Detect which cell encompasses the target text, then output its [X, Y] center coordinate. 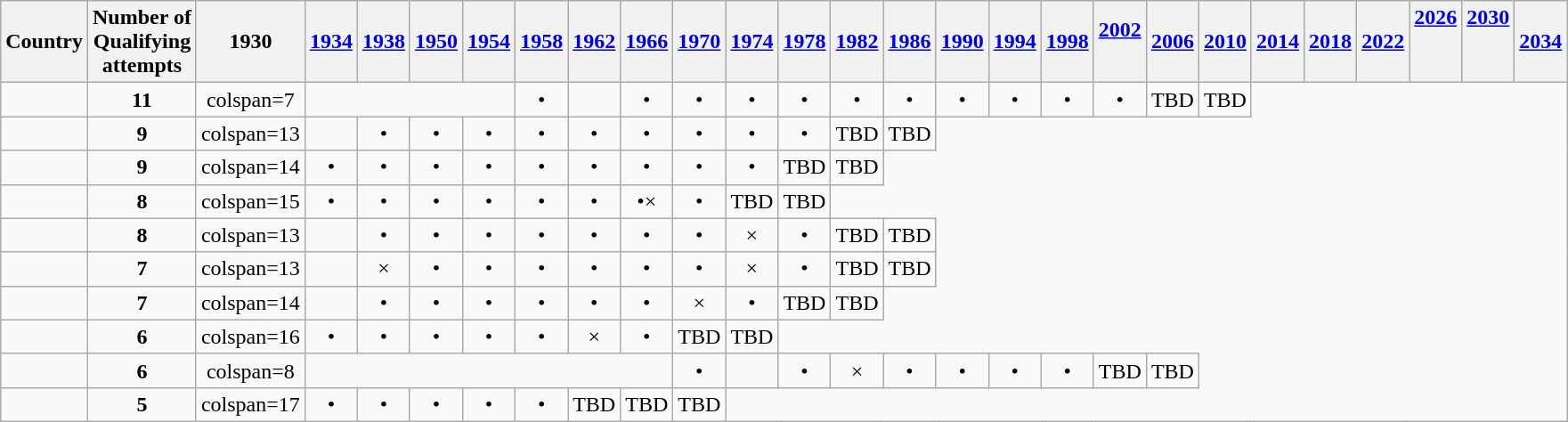
2026 [1435, 42]
5 [142, 404]
1994 [1015, 42]
1990 [962, 42]
2006 [1172, 42]
1938 [383, 42]
colspan=17 [250, 404]
1954 [490, 42]
1958 [541, 42]
11 [142, 100]
1986 [910, 42]
1978 [805, 42]
colspan=7 [250, 100]
colspan=15 [250, 201]
2002 [1120, 42]
2010 [1225, 42]
1950 [436, 42]
1998 [1067, 42]
1982 [857, 42]
2014 [1277, 42]
1934 [331, 42]
2034 [1540, 42]
2030 [1489, 42]
1974 [752, 42]
Number of Qualifyingattempts [142, 42]
1966 [646, 42]
1962 [595, 42]
Country [45, 42]
colspan=16 [250, 337]
•× [646, 201]
1930 [250, 42]
colspan=8 [250, 370]
1970 [700, 42]
2022 [1384, 42]
2018 [1330, 42]
